Extract the (X, Y) coordinate from the center of the cell holding the provided text.  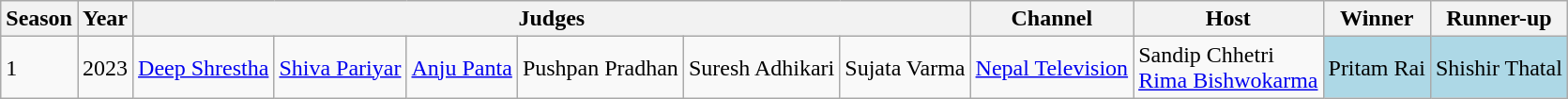
Suresh Adhikari (761, 68)
1 (39, 68)
Sandip ChhetriRima Bishwokarma (1228, 68)
Pushpan Pradhan (601, 68)
Shishir Thatal (1499, 68)
Sujata Varma (905, 68)
Judges (552, 19)
Anju Panta (462, 68)
Deep Shrestha (204, 68)
Nepal Television (1052, 68)
Year (105, 19)
Season (39, 19)
Host (1228, 19)
Channel (1052, 19)
Winner (1377, 19)
2023 (105, 68)
Pritam Rai (1377, 68)
Runner-up (1499, 19)
Shiva Pariyar (340, 68)
